From the cell containing the given text, extract its center point as (x, y) coordinate. 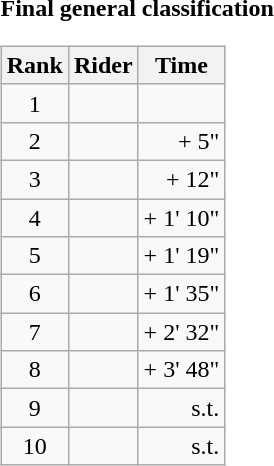
+ 1' 19" (182, 256)
10 (34, 446)
+ 1' 35" (182, 294)
Rank (34, 65)
4 (34, 217)
Time (182, 65)
+ 5" (182, 141)
3 (34, 179)
2 (34, 141)
+ 2' 32" (182, 332)
5 (34, 256)
7 (34, 332)
+ 3' 48" (182, 370)
8 (34, 370)
1 (34, 103)
9 (34, 408)
6 (34, 294)
+ 1' 10" (182, 217)
Rider (103, 65)
+ 12" (182, 179)
